Extract the (x, y) coordinate from the center of the cell holding the provided text.  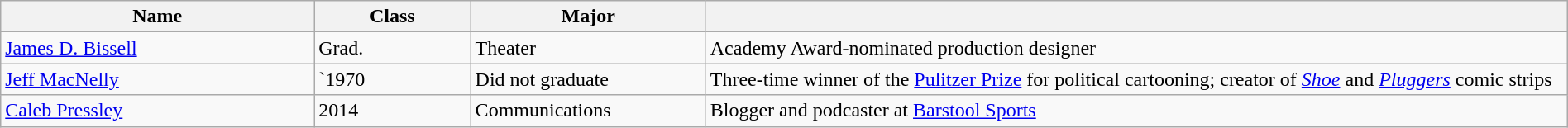
`1970 (392, 79)
James D. Bissell (157, 48)
2014 (392, 111)
Major (588, 17)
Academy Award-nominated production designer (1136, 48)
Name (157, 17)
Three-time winner of the Pulitzer Prize for political cartooning; creator of Shoe and Pluggers comic strips (1136, 79)
Theater (588, 48)
Caleb Pressley (157, 111)
Did not graduate (588, 79)
Grad. (392, 48)
Communications (588, 111)
Jeff MacNelly (157, 79)
Class (392, 17)
Blogger and podcaster at Barstool Sports (1136, 111)
